Provide the (x, y) coordinate of the cell's center where the given text is located.  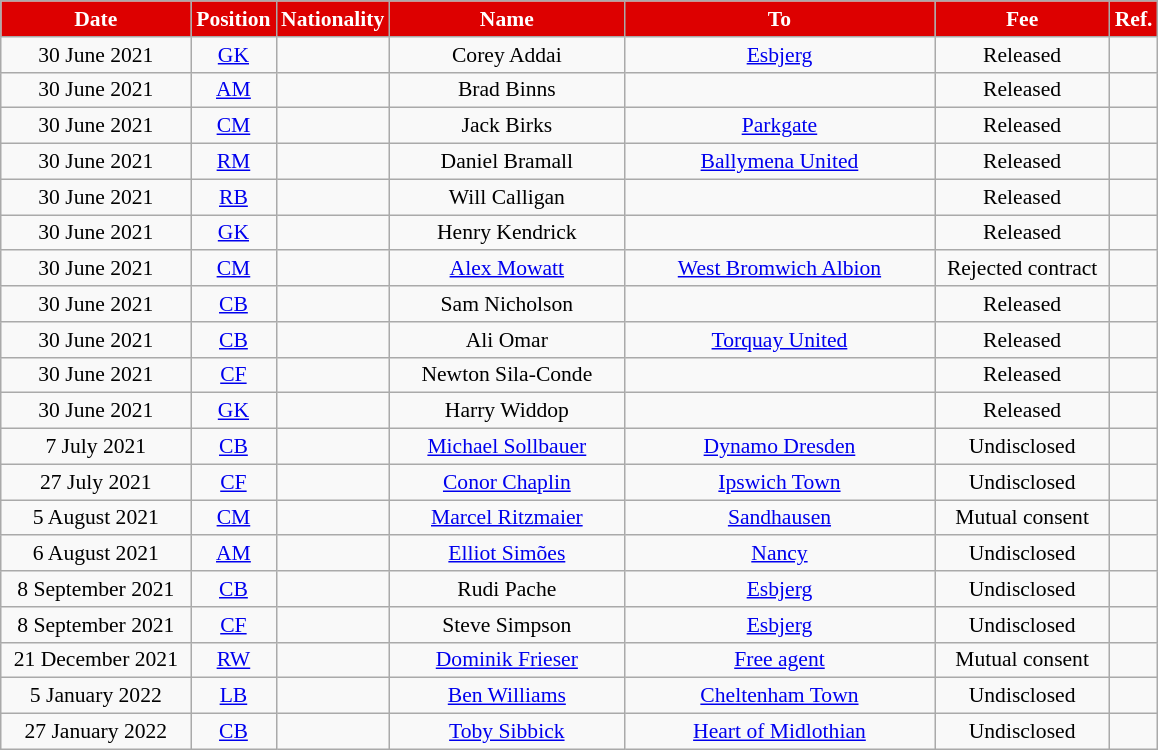
27 January 2022 (96, 732)
Rejected contract (1022, 269)
Dynamo Dresden (779, 447)
27 July 2021 (96, 482)
Ben Williams (506, 696)
Dominik Frieser (506, 660)
Henry Kendrick (506, 233)
5 August 2021 (96, 518)
Daniel Bramall (506, 162)
Fee (1022, 19)
Alex Mowatt (506, 269)
Nationality (332, 19)
Sam Nicholson (506, 304)
Ref. (1134, 19)
Free agent (779, 660)
Jack Birks (506, 126)
Nancy (779, 554)
Ipswich Town (779, 482)
21 December 2021 (96, 660)
Rudi Pache (506, 589)
Harry Widdop (506, 411)
Date (96, 19)
Ali Omar (506, 340)
RB (234, 197)
Michael Sollbauer (506, 447)
7 July 2021 (96, 447)
Elliot Simões (506, 554)
Corey Addai (506, 55)
5 January 2022 (96, 696)
LB (234, 696)
Will Calligan (506, 197)
Newton Sila-Conde (506, 375)
Cheltenham Town (779, 696)
Heart of Midlothian (779, 732)
Ballymena United (779, 162)
Marcel Ritzmaier (506, 518)
Conor Chaplin (506, 482)
RW (234, 660)
Position (234, 19)
Sandhausen (779, 518)
Brad Binns (506, 90)
6 August 2021 (96, 554)
Torquay United (779, 340)
Toby Sibbick (506, 732)
RM (234, 162)
To (779, 19)
Parkgate (779, 126)
Name (506, 19)
Steve Simpson (506, 625)
West Bromwich Albion (779, 269)
